Provide the [X, Y] coordinate of the cell's center where the given text is located.  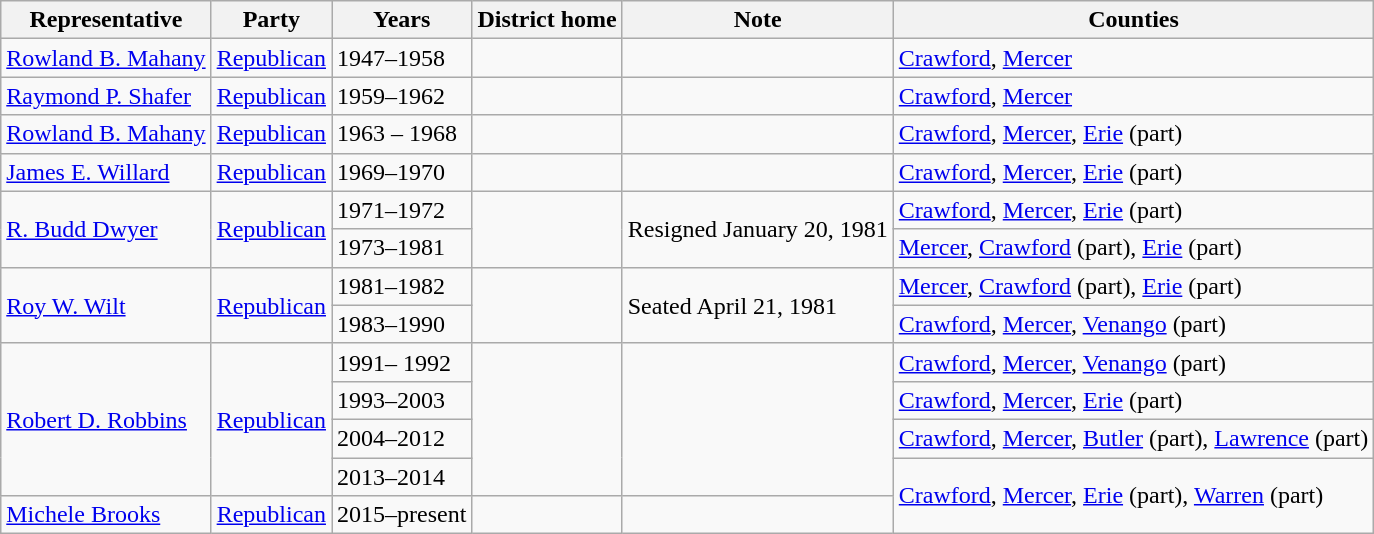
1947–1958 [402, 58]
1959–1962 [402, 96]
Party [271, 20]
James E. Willard [106, 172]
Michele Brooks [106, 515]
1991– 1992 [402, 362]
Robert D. Robbins [106, 419]
Raymond P. Shafer [106, 96]
Seated April 21, 1981 [758, 305]
Counties [1134, 20]
Note [758, 20]
R. Budd Dwyer [106, 229]
2013–2014 [402, 477]
1983–1990 [402, 324]
1969–1970 [402, 172]
1993–2003 [402, 400]
District home [547, 20]
Representative [106, 20]
1971–1972 [402, 210]
2015–present [402, 515]
1973–1981 [402, 248]
1981–1982 [402, 286]
Roy W. Wilt [106, 305]
Years [402, 20]
Resigned January 20, 1981 [758, 229]
Crawford, Mercer, Butler (part), Lawrence (part) [1134, 438]
Crawford, Mercer, Erie (part), Warren (part) [1134, 496]
2004–2012 [402, 438]
1963 – 1968 [402, 134]
